Scan for the cell matching the given text and deliver its [x, y] coordinate at center. 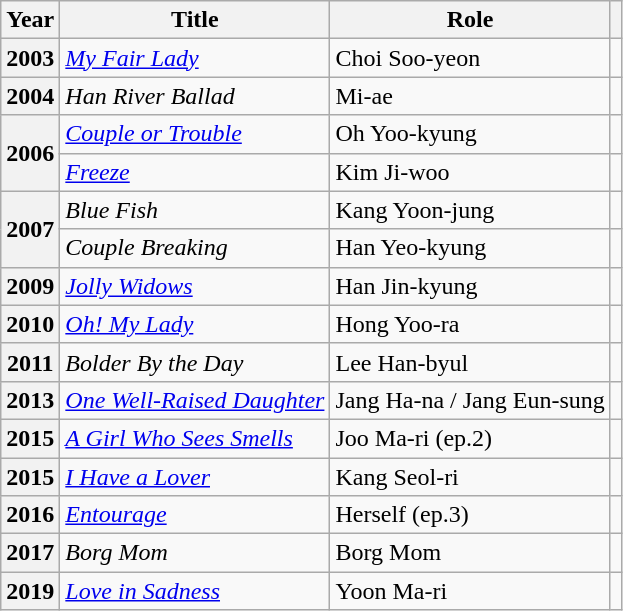
Couple or Trouble [195, 134]
Han Yeo-kyung [470, 248]
Jolly Widows [195, 286]
Bolder By the Day [195, 362]
2006 [30, 153]
Year [30, 20]
Han River Ballad [195, 96]
Oh! My Lady [195, 324]
Yoon Ma-ri [470, 591]
Oh Yoo-kyung [470, 134]
2009 [30, 286]
2019 [30, 591]
2017 [30, 553]
Han Jin-kyung [470, 286]
Jang Ha-na / Jang Eun-sung [470, 400]
2004 [30, 96]
2003 [30, 58]
Kang Yoon-jung [470, 210]
2016 [30, 515]
2013 [30, 400]
Choi Soo-yeon [470, 58]
I Have a Lover [195, 477]
2010 [30, 324]
Hong Yoo-ra [470, 324]
Herself (ep.3) [470, 515]
2007 [30, 229]
Mi-ae [470, 96]
My Fair Lady [195, 58]
Lee Han-byul [470, 362]
Joo Ma-ri (ep.2) [470, 438]
Kim Ji-woo [470, 172]
Love in Sadness [195, 591]
Blue Fish [195, 210]
A Girl Who Sees Smells [195, 438]
Entourage [195, 515]
Role [470, 20]
Freeze [195, 172]
Couple Breaking [195, 248]
Title [195, 20]
One Well-Raised Daughter [195, 400]
Kang Seol-ri [470, 477]
2011 [30, 362]
